Extract the [X, Y] coordinate from the center of the cell holding the provided text.  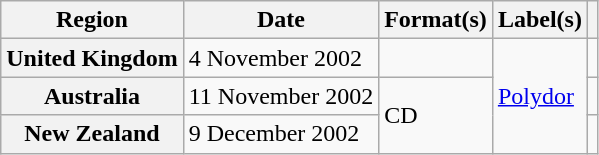
United Kingdom [92, 58]
Polydor [540, 96]
Format(s) [436, 20]
9 December 2002 [280, 134]
CD [436, 115]
11 November 2002 [280, 96]
Australia [92, 96]
4 November 2002 [280, 58]
Date [280, 20]
Label(s) [540, 20]
Region [92, 20]
New Zealand [92, 134]
